Extract the [x, y] coordinate from the center of the cell holding the provided text.  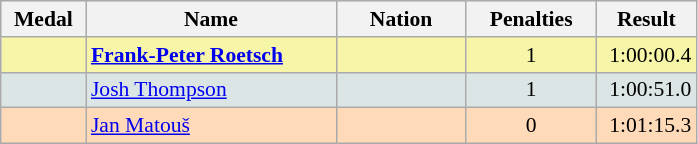
0 [531, 126]
1:00:51.0 [646, 90]
Jan Matouš [211, 126]
Name [211, 19]
Penalties [531, 19]
Result [646, 19]
Medal [44, 19]
1:01:15.3 [646, 126]
Nation [401, 19]
Josh Thompson [211, 90]
1:00:00.4 [646, 55]
Frank-Peter Roetsch [211, 55]
